Detect which cell encompasses the target text, then output its (X, Y) center coordinate. 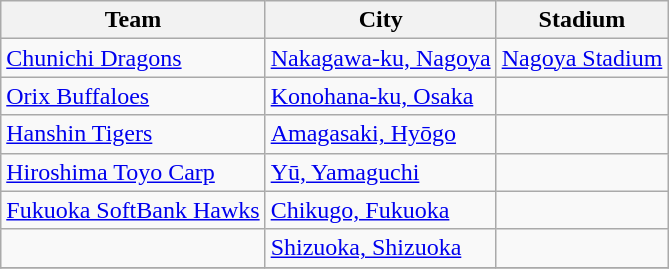
Orix Buffaloes (133, 96)
Amagasaki, Hyōgo (380, 134)
Nakagawa-ku, Nagoya (380, 58)
Shizuoka, Shizuoka (380, 248)
Team (133, 20)
Nagoya Stadium (582, 58)
Stadium (582, 20)
Hanshin Tigers (133, 134)
Fukuoka SoftBank Hawks (133, 210)
Hiroshima Toyo Carp (133, 172)
Chunichi Dragons (133, 58)
City (380, 20)
Konohana-ku, Osaka (380, 96)
Chikugo, Fukuoka (380, 210)
Yū, Yamaguchi (380, 172)
